Output the [x, y] coordinate of the center of the cell containing the given text.  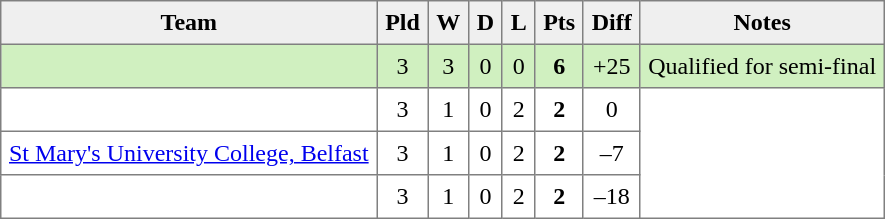
W [448, 23]
Team [189, 23]
St Mary's University College, Belfast [189, 153]
L [518, 23]
Diff [611, 23]
–18 [611, 197]
–7 [611, 153]
Notes [762, 23]
Pts [559, 23]
6 [559, 66]
Qualified for semi-final [762, 66]
+25 [611, 66]
D [486, 23]
Pld [402, 23]
